Return [x, y] of the center of cell containing provided text 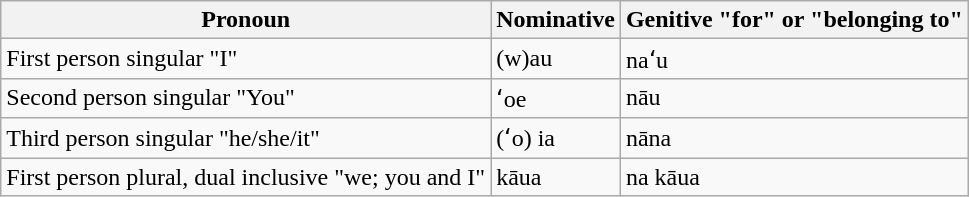
Third person singular "he/she/it" [246, 138]
First person singular "I" [246, 59]
nāna [794, 138]
(ʻo) ia [556, 138]
(w)au [556, 59]
nāu [794, 98]
na kāua [794, 177]
Nominative [556, 20]
Pronoun [246, 20]
ʻoe [556, 98]
naʻu [794, 59]
Genitive "for" or "belonging to" [794, 20]
kāua [556, 177]
First person plural, dual inclusive "we; you and I" [246, 177]
Second person singular "You" [246, 98]
